Identify which cell holds the provided text, then report its (x, y) central coordinate. 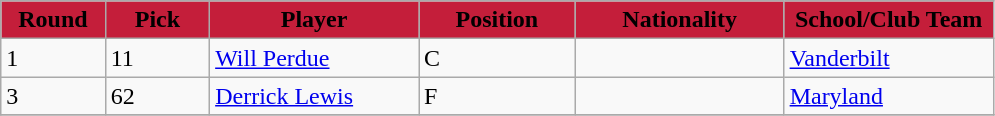
3 (53, 96)
Maryland (888, 96)
Pick (157, 20)
F (498, 96)
Player (314, 20)
Will Perdue (314, 58)
62 (157, 96)
Derrick Lewis (314, 96)
Position (498, 20)
Vanderbilt (888, 58)
School/Club Team (888, 20)
Nationality (680, 20)
1 (53, 58)
C (498, 58)
11 (157, 58)
Round (53, 20)
